Capture the cell that displays the provided text and extract its [X, Y] central coordinate. 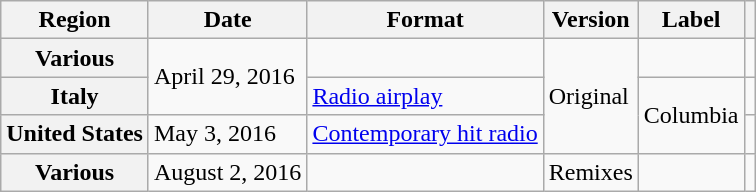
Remixes [590, 172]
Original [590, 96]
Radio airplay [425, 96]
Version [590, 20]
Contemporary hit radio [425, 134]
Italy [75, 96]
April 29, 2016 [227, 77]
Label [691, 20]
May 3, 2016 [227, 134]
Format [425, 20]
Region [75, 20]
Date [227, 20]
Columbia [691, 115]
United States [75, 134]
August 2, 2016 [227, 172]
